Pinpoint the cell where the given text exists, returning its [x, y] midpoint coordinate. 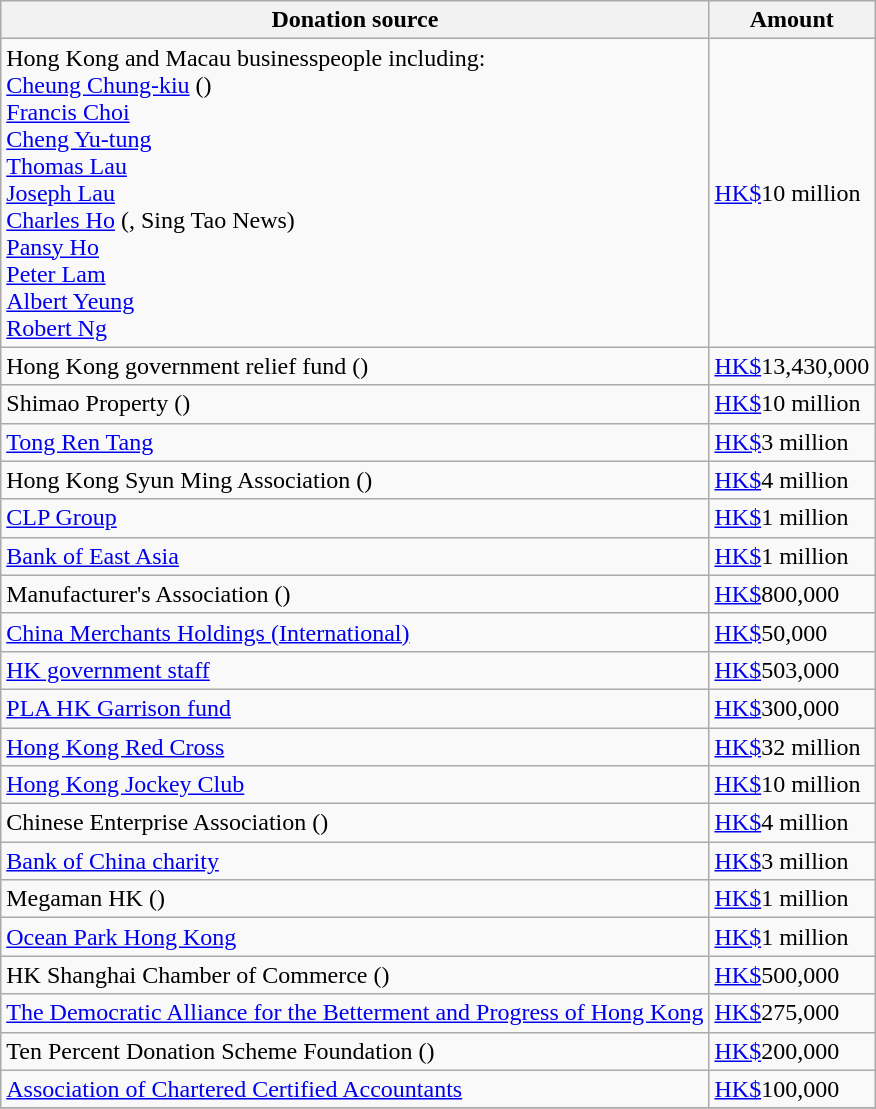
HK$500,000 [792, 975]
Hong Kong government relief fund () [355, 366]
Megaman HK () [355, 899]
HK government staff [355, 670]
HK$300,000 [792, 708]
HK$100,000 [792, 1089]
Amount [792, 20]
Hong Kong Syun Ming Association () [355, 480]
Ocean Park Hong Kong [355, 937]
HK$275,000 [792, 1013]
HK$800,000 [792, 594]
Ten Percent Donation Scheme Foundation () [355, 1051]
HK$13,430,000 [792, 366]
PLA HK Garrison fund [355, 708]
Hong Kong Jockey Club [355, 785]
Manufacturer's Association () [355, 594]
HK$32 million [792, 747]
Bank of China charity [355, 861]
The Democratic Alliance for the Betterment and Progress of Hong Kong [355, 1013]
HK$503,000 [792, 670]
Hong Kong Red Cross [355, 747]
CLP Group [355, 518]
Bank of East Asia [355, 556]
HK$50,000 [792, 632]
Tong Ren Tang [355, 442]
Shimao Property () [355, 404]
Chinese Enterprise Association () [355, 823]
HK Shanghai Chamber of Commerce () [355, 975]
Association of Chartered Certified Accountants [355, 1089]
China Merchants Holdings (International) [355, 632]
HK$200,000 [792, 1051]
Donation source [355, 20]
